Determine the (x, y) coordinate at the center of the cell enclosing the given text.  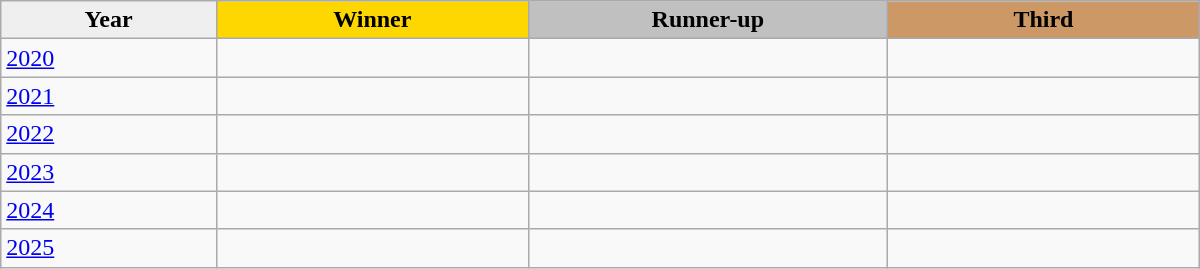
2021 (109, 96)
2022 (109, 134)
Year (109, 20)
Winner (372, 20)
Third (1044, 20)
2020 (109, 58)
2024 (109, 210)
2025 (109, 248)
2023 (109, 172)
Runner-up (708, 20)
